Capture the cell that displays the provided text and extract its [X, Y] central coordinate. 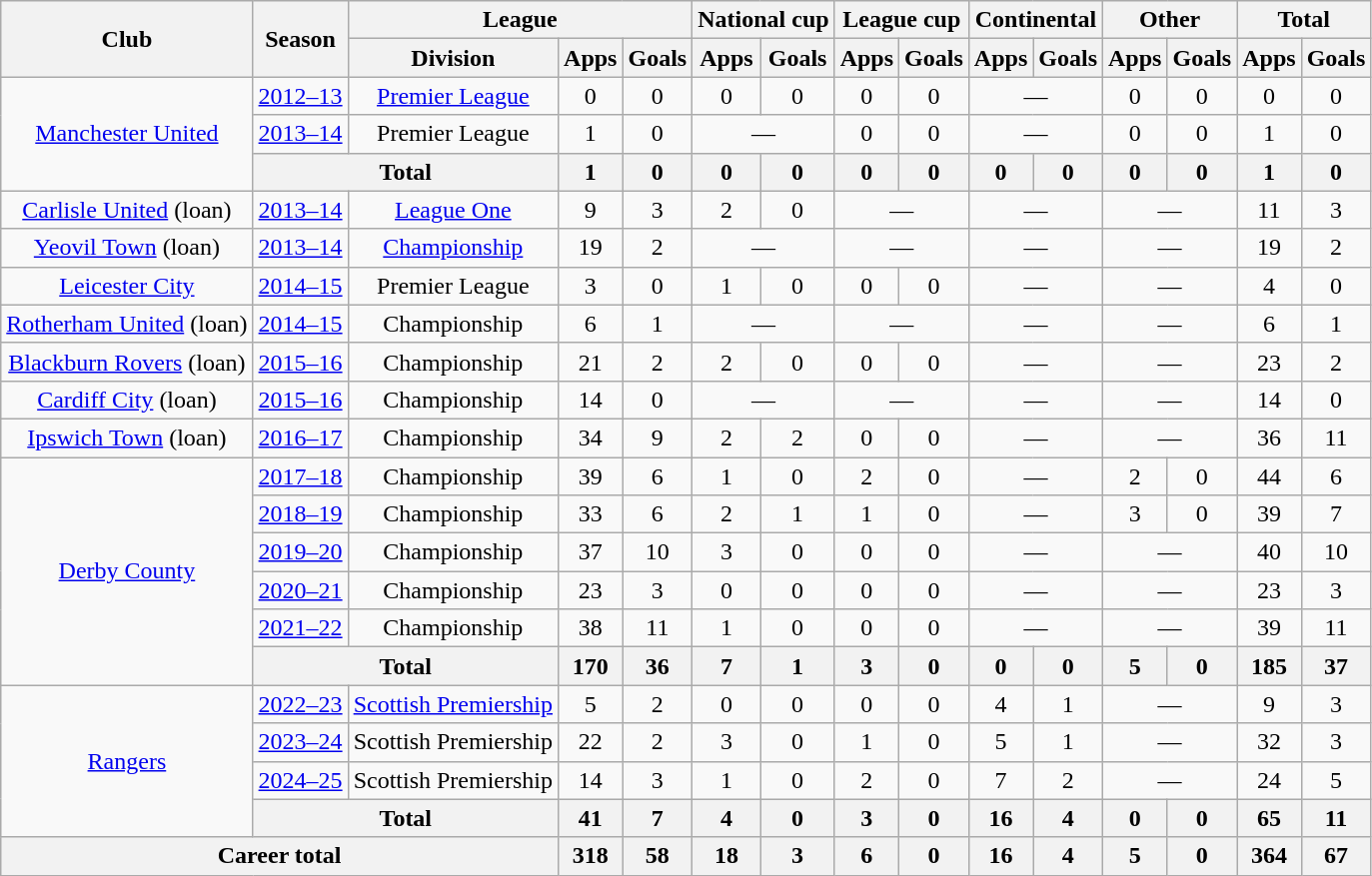
Cardiff City (loan) [127, 400]
2021–22 [300, 628]
2017–18 [300, 476]
Career total [280, 856]
32 [1269, 742]
41 [591, 818]
67 [1336, 856]
Ipswich Town (loan) [127, 438]
2019–20 [300, 552]
2016–17 [300, 438]
33 [591, 514]
65 [1269, 818]
18 [726, 856]
Manchester United [127, 134]
40 [1269, 552]
318 [591, 856]
2012–13 [300, 96]
38 [591, 628]
National cup [763, 20]
League One [453, 210]
Derby County [127, 571]
58 [658, 856]
Season [300, 39]
21 [591, 362]
2022–23 [300, 704]
44 [1269, 476]
2020–21 [300, 590]
Division [453, 58]
Club [127, 39]
Blackburn Rovers (loan) [127, 362]
2023–24 [300, 742]
170 [591, 666]
League [520, 20]
24 [1269, 780]
22 [591, 742]
34 [591, 438]
Other [1170, 20]
Continental [1035, 20]
2024–25 [300, 780]
Carlisle United (loan) [127, 210]
2018–19 [300, 514]
Rotherham United (loan) [127, 324]
364 [1269, 856]
Yeovil Town (loan) [127, 248]
Rangers [127, 761]
185 [1269, 666]
Leicester City [127, 286]
League cup [901, 20]
